Detect which cell encompasses the target text, then output its [x, y] center coordinate. 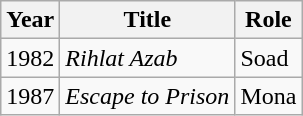
1987 [30, 96]
Year [30, 20]
Rihlat Azab [148, 58]
Mona [268, 96]
Escape to Prison [148, 96]
Role [268, 20]
Soad [268, 58]
Title [148, 20]
1982 [30, 58]
